Provide the [X, Y] coordinate of the cell's center where the given text is located.  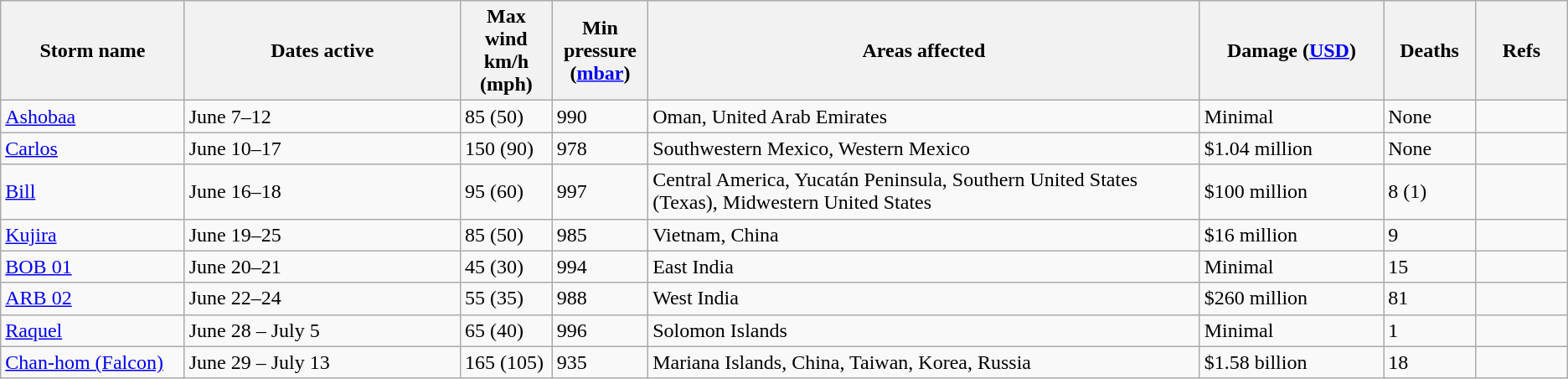
West India [925, 299]
Solomon Islands [925, 330]
June 28 – July 5 [322, 330]
Kujira [92, 235]
990 [600, 117]
Refs [1521, 50]
165 (105) [507, 362]
Vietnam, China [925, 235]
994 [600, 267]
$1.04 million [1292, 148]
45 (30) [507, 267]
65 (40) [507, 330]
Chan-hom (Falcon) [92, 362]
Southwestern Mexico, Western Mexico [925, 148]
Bill [92, 191]
Dates active [322, 50]
985 [600, 235]
Central America, Yucatán Peninsula, Southern United States (Texas), Midwestern United States [925, 191]
81 [1430, 299]
June 10–17 [322, 148]
996 [600, 330]
June 19–25 [322, 235]
150 (90) [507, 148]
Oman, United Arab Emirates [925, 117]
Storm name [92, 50]
Min pressure (mbar) [600, 50]
East India [925, 267]
Mariana Islands, China, Taiwan, Korea, Russia [925, 362]
55 (35) [507, 299]
Areas affected [925, 50]
$260 million [1292, 299]
18 [1430, 362]
Raquel [92, 330]
ARB 02 [92, 299]
15 [1430, 267]
978 [600, 148]
$16 million [1292, 235]
Carlos [92, 148]
June 29 – July 13 [322, 362]
1 [1430, 330]
988 [600, 299]
June 20–21 [322, 267]
95 (60) [507, 191]
8 (1) [1430, 191]
$1.58 billion [1292, 362]
BOB 01 [92, 267]
June 22–24 [322, 299]
Max wind km/h (mph) [507, 50]
997 [600, 191]
June 7–12 [322, 117]
Deaths [1430, 50]
Ashobaa [92, 117]
9 [1430, 235]
Damage (USD) [1292, 50]
$100 million [1292, 191]
935 [600, 362]
June 16–18 [322, 191]
